Pinpoint the cell where the given text exists, returning its [x, y] midpoint coordinate. 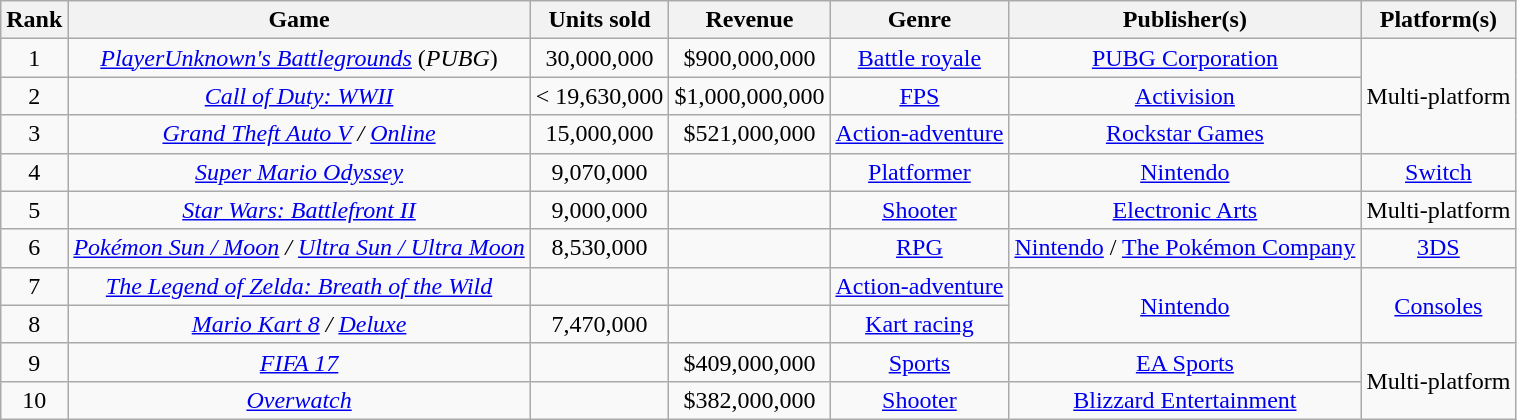
7,470,000 [600, 324]
1 [34, 58]
Call of Duty: WWII [299, 96]
10 [34, 400]
Blizzard Entertainment [1185, 400]
Switch [1438, 172]
Activision [1185, 96]
8,530,000 [600, 248]
Publisher(s) [1185, 20]
< 19,630,000 [600, 96]
Nintendo / The Pokémon Company [1185, 248]
Star Wars: Battlefront II [299, 210]
Kart racing [920, 324]
PUBG Corporation [1185, 58]
Grand Theft Auto V / Online [299, 134]
Sports [920, 362]
Game [299, 20]
30,000,000 [600, 58]
7 [34, 286]
3 [34, 134]
Rank [34, 20]
Battle royale [920, 58]
Mario Kart 8 / Deluxe [299, 324]
$409,000,000 [750, 362]
Revenue [750, 20]
Units sold [600, 20]
Platform(s) [1438, 20]
PlayerUnknown's Battlegrounds (PUBG) [299, 58]
Electronic Arts [1185, 210]
8 [34, 324]
EA Sports [1185, 362]
Pokémon Sun / Moon / Ultra Sun / Ultra Moon [299, 248]
Genre [920, 20]
9 [34, 362]
4 [34, 172]
RPG [920, 248]
9,000,000 [600, 210]
$900,000,000 [750, 58]
$382,000,000 [750, 400]
FPS [920, 96]
3DS [1438, 248]
Overwatch [299, 400]
5 [34, 210]
2 [34, 96]
Consoles [1438, 305]
The Legend of Zelda: Breath of the Wild [299, 286]
9,070,000 [600, 172]
15,000,000 [600, 134]
Rockstar Games [1185, 134]
Super Mario Odyssey [299, 172]
6 [34, 248]
Platformer [920, 172]
$1,000,000,000 [750, 96]
$521,000,000 [750, 134]
FIFA 17 [299, 362]
